Return [x, y] of the center of cell containing provided text 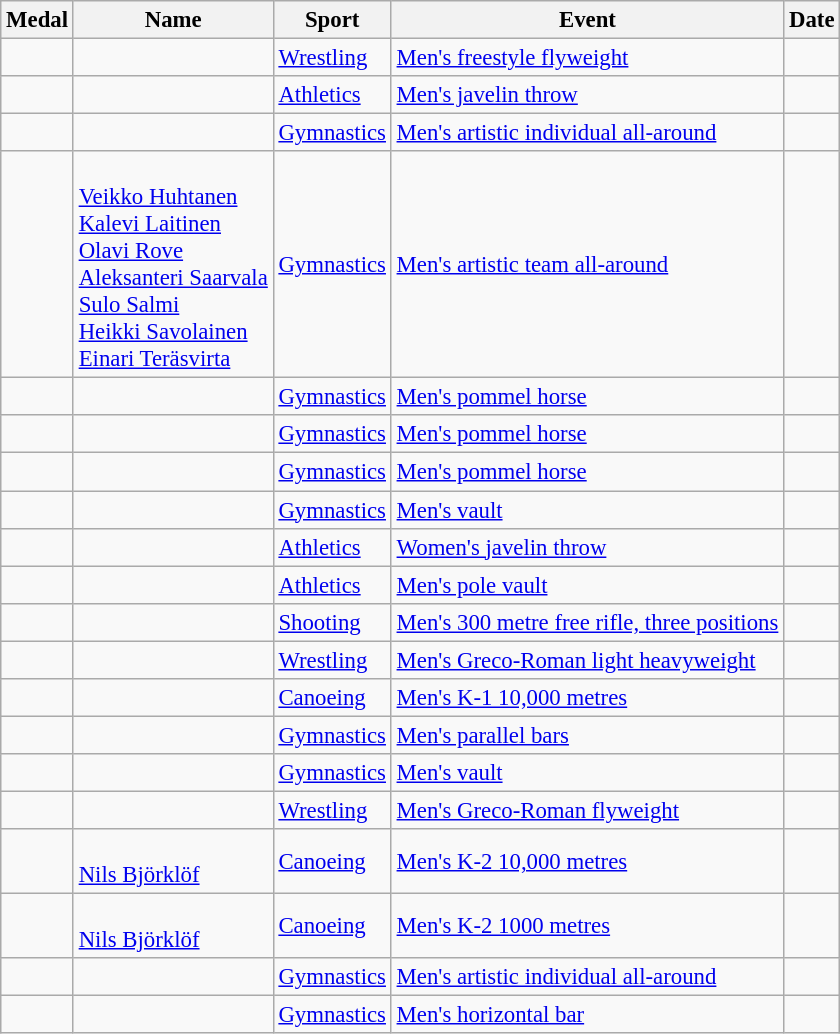
Men's 300 metre free rifle, three positions [587, 622]
Men's javelin throw [587, 95]
Men's K-1 10,000 metres [587, 698]
Veikko HuhtanenKalevi LaitinenOlavi RoveAleksanteri SaarvalaSulo SalmiHeikki SavolainenEinari Teräsvirta [173, 264]
Shooting [332, 622]
Men's horizontal bar [587, 1015]
Men's Greco-Roman flyweight [587, 810]
Men's parallel bars [587, 735]
Men's artistic team all-around [587, 264]
Men's freestyle flyweight [587, 58]
Men's K-2 1000 metres [587, 926]
Name [173, 20]
Men's Greco-Roman light heavyweight [587, 660]
Medal [38, 20]
Sport [332, 20]
Event [587, 20]
Women's javelin throw [587, 547]
Date [812, 20]
Men's pole vault [587, 585]
Men's K-2 10,000 metres [587, 862]
